Return [x, y] of the center of cell containing provided text 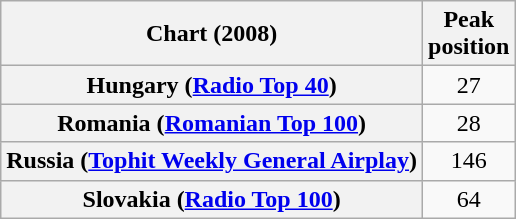
27 [469, 85]
Hungary (Radio Top 40) [212, 85]
Romania (Romanian Top 100) [212, 123]
146 [469, 161]
28 [469, 123]
64 [469, 199]
Slovakia (Radio Top 100) [212, 199]
Chart (2008) [212, 34]
Russia (Tophit Weekly General Airplay) [212, 161]
Peakposition [469, 34]
